Search for the cell housing the specified text and yield its [X, Y] center coordinate. 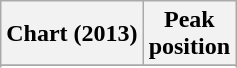
Peak position [189, 34]
Chart (2013) [72, 34]
